Search for the cell housing the specified text and yield its [X, Y] center coordinate. 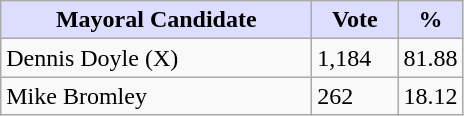
Dennis Doyle (X) [156, 58]
18.12 [430, 96]
262 [355, 96]
% [430, 20]
81.88 [430, 58]
Mayoral Candidate [156, 20]
Mike Bromley [156, 96]
Vote [355, 20]
1,184 [355, 58]
